From the cell containing the given text, extract its center point as (x, y) coordinate. 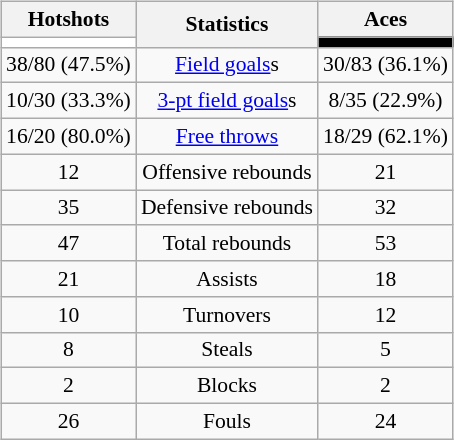
Aces (386, 19)
Fouls (227, 421)
Field goalss (227, 65)
47 (68, 243)
Assists (227, 279)
Turnovers (227, 314)
38/80 (47.5%) (68, 65)
Statistics (227, 24)
10/30 (33.3%) (68, 101)
18 (386, 279)
Steals (227, 350)
10 (68, 314)
5 (386, 350)
Free throws (227, 136)
26 (68, 421)
8/35 (22.9%) (386, 101)
35 (68, 208)
Offensive rebounds (227, 172)
Hotshots (68, 19)
16/20 (80.0%) (68, 136)
53 (386, 243)
3-pt field goalss (227, 101)
8 (68, 350)
24 (386, 421)
Blocks (227, 386)
Total rebounds (227, 243)
18/29 (62.1%) (386, 136)
Defensive rebounds (227, 208)
32 (386, 208)
30/83 (36.1%) (386, 65)
